Determine the [x, y] coordinate at the center of the cell enclosing the given text.  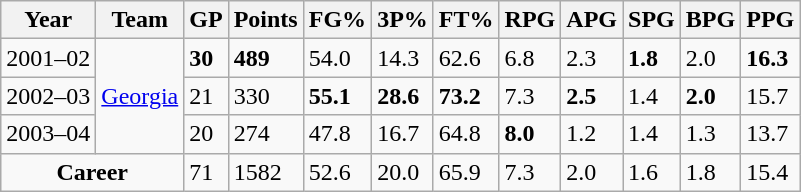
55.1 [337, 96]
52.6 [337, 172]
Career [92, 172]
FT% [466, 20]
73.2 [466, 96]
65.9 [466, 172]
28.6 [403, 96]
489 [266, 58]
16.3 [770, 58]
Team [140, 20]
3P% [403, 20]
1.3 [710, 134]
54.0 [337, 58]
64.8 [466, 134]
1.2 [592, 134]
62.6 [466, 58]
Georgia [140, 96]
274 [266, 134]
1.6 [652, 172]
APG [592, 20]
16.7 [403, 134]
Points [266, 20]
20.0 [403, 172]
8.0 [530, 134]
1582 [266, 172]
14.3 [403, 58]
330 [266, 96]
Year [48, 20]
15.7 [770, 96]
13.7 [770, 134]
BPG [710, 20]
2.5 [592, 96]
2003–04 [48, 134]
SPG [652, 20]
FG% [337, 20]
2002–03 [48, 96]
21 [206, 96]
30 [206, 58]
47.8 [337, 134]
71 [206, 172]
6.8 [530, 58]
20 [206, 134]
15.4 [770, 172]
PPG [770, 20]
GP [206, 20]
2001–02 [48, 58]
RPG [530, 20]
2.3 [592, 58]
